Locate the cell with the specified text and output its [X, Y] center coordinate. 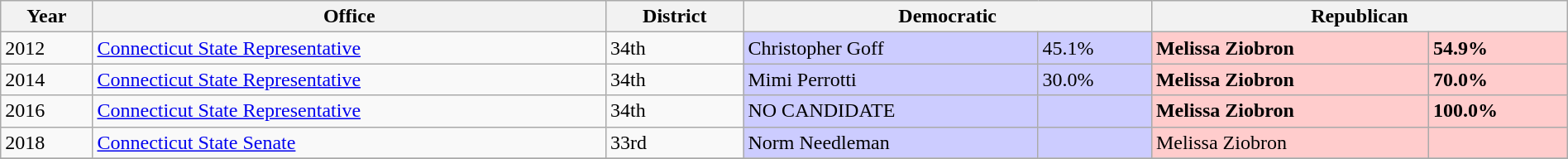
Democratic [948, 17]
45.1% [1095, 48]
2014 [46, 79]
Connecticut State Senate [349, 142]
Office [349, 17]
Republican [1360, 17]
30.0% [1095, 79]
Mimi Perrotti [891, 79]
2012 [46, 48]
100.0% [1498, 111]
Norm Needleman [891, 142]
NO CANDIDATE [891, 111]
District [675, 17]
54.9% [1498, 48]
Year [46, 17]
33rd [675, 142]
2016 [46, 111]
2018 [46, 142]
Christopher Goff [891, 48]
70.0% [1498, 79]
